Locate the cell with the specified text and output its [x, y] center coordinate. 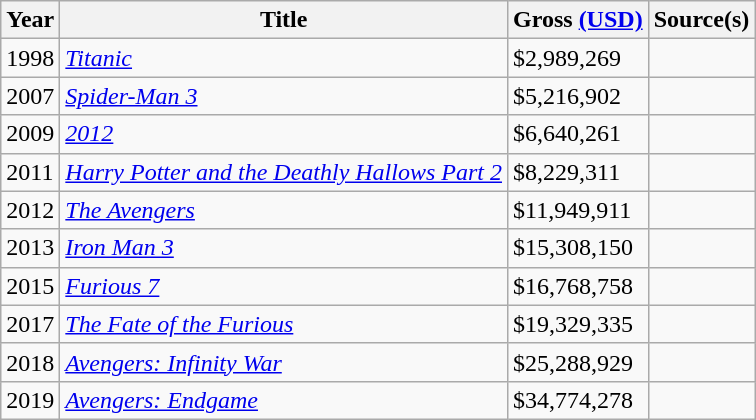
Titanic [284, 58]
Title [284, 20]
2015 [30, 286]
The Fate of the Furious [284, 324]
$2,989,269 [578, 58]
2007 [30, 96]
2011 [30, 172]
2013 [30, 248]
2019 [30, 400]
Avengers: Infinity War [284, 362]
Gross (USD) [578, 20]
$19,329,335 [578, 324]
$25,288,929 [578, 362]
Year [30, 20]
2018 [30, 362]
Source(s) [702, 20]
$15,308,150 [578, 248]
2009 [30, 134]
Iron Man 3 [284, 248]
1998 [30, 58]
$11,949,911 [578, 210]
Furious 7 [284, 286]
The Avengers [284, 210]
Spider-Man 3 [284, 96]
$5,216,902 [578, 96]
$6,640,261 [578, 134]
Harry Potter and the Deathly Hallows Part 2 [284, 172]
2017 [30, 324]
$8,229,311 [578, 172]
Avengers: Endgame [284, 400]
$34,774,278 [578, 400]
$16,768,758 [578, 286]
